Extract the (X, Y) coordinate from the center of the cell holding the provided text.  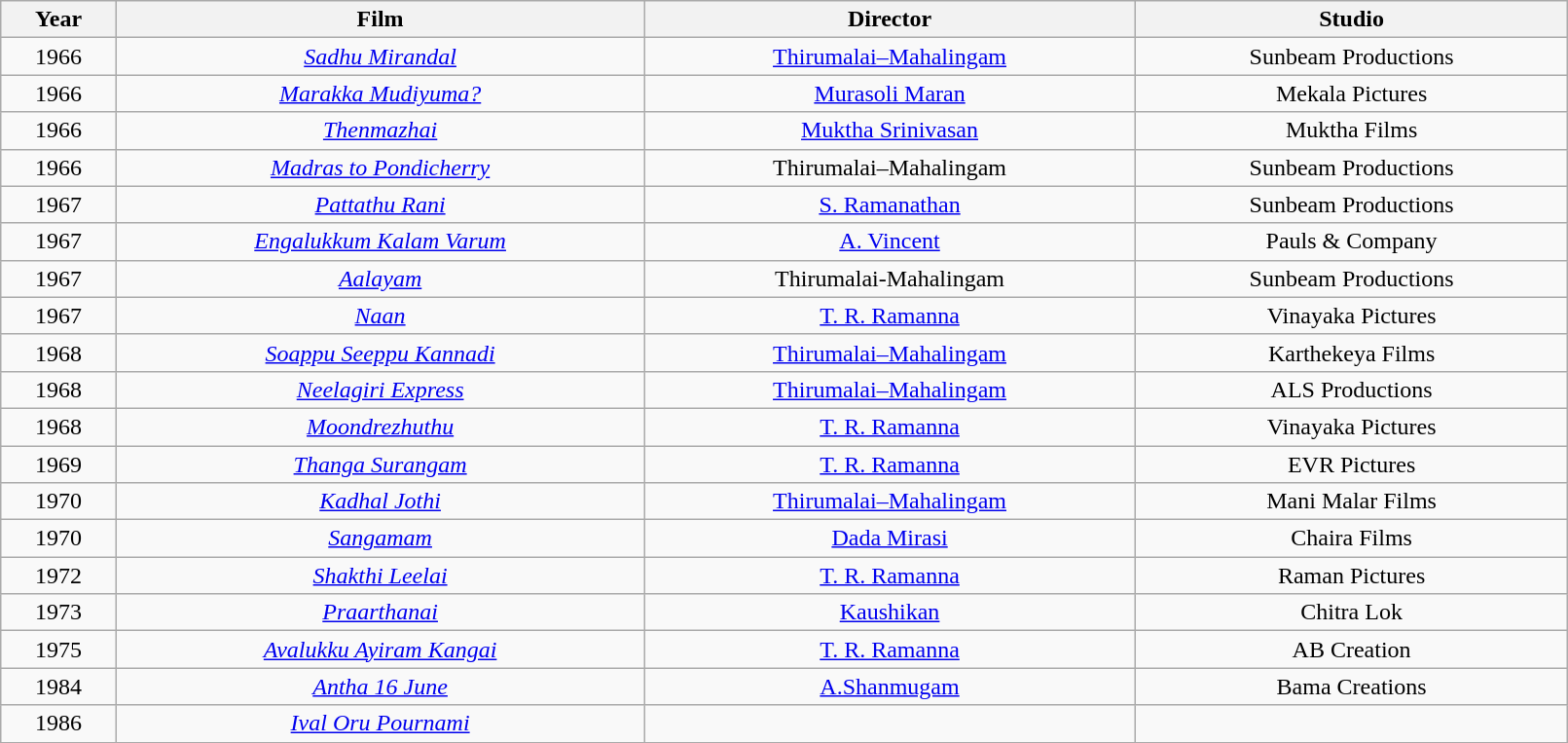
Soappu Seeppu Kannadi (380, 353)
Muktha Srinivasan (890, 130)
Mekala Pictures (1351, 93)
Neelagiri Express (380, 390)
Naan (380, 316)
Bama Creations (1351, 687)
Sangamam (380, 539)
Ival Oru Pournami (380, 724)
1975 (58, 650)
Kadhal Jothi (380, 502)
AB Creation (1351, 650)
Shakthi Leelai (380, 576)
Karthekeya Films (1351, 353)
ALS Productions (1351, 390)
Thirumalai-Mahalingam (890, 279)
Thanga Surangam (380, 464)
Engalukkum Kalam Varum (380, 241)
Year (58, 19)
Praarthanai (380, 613)
Sadhu Mirandal (380, 56)
Film (380, 19)
Marakka Mudiyuma? (380, 93)
Pattathu Rani (380, 204)
Chaira Films (1351, 539)
1969 (58, 464)
1972 (58, 576)
Chitra Lok (1351, 613)
S. Ramanathan (890, 204)
Director (890, 19)
1986 (58, 724)
Aalayam (380, 279)
Kaushikan (890, 613)
Moondrezhuthu (380, 427)
Avalukku Ayiram Kangai (380, 650)
Pauls & Company (1351, 241)
A. Vincent (890, 241)
Madras to Pondicherry (380, 167)
EVR Pictures (1351, 464)
Muktha Films (1351, 130)
Raman Pictures (1351, 576)
Antha 16 June (380, 687)
Dada Mirasi (890, 539)
A.Shanmugam (890, 687)
1973 (58, 613)
Studio (1351, 19)
Mani Malar Films (1351, 502)
Thenmazhai (380, 130)
1984 (58, 687)
Murasoli Maran (890, 93)
